Provide the (X, Y) coordinate of the cell's center where the given text is located.  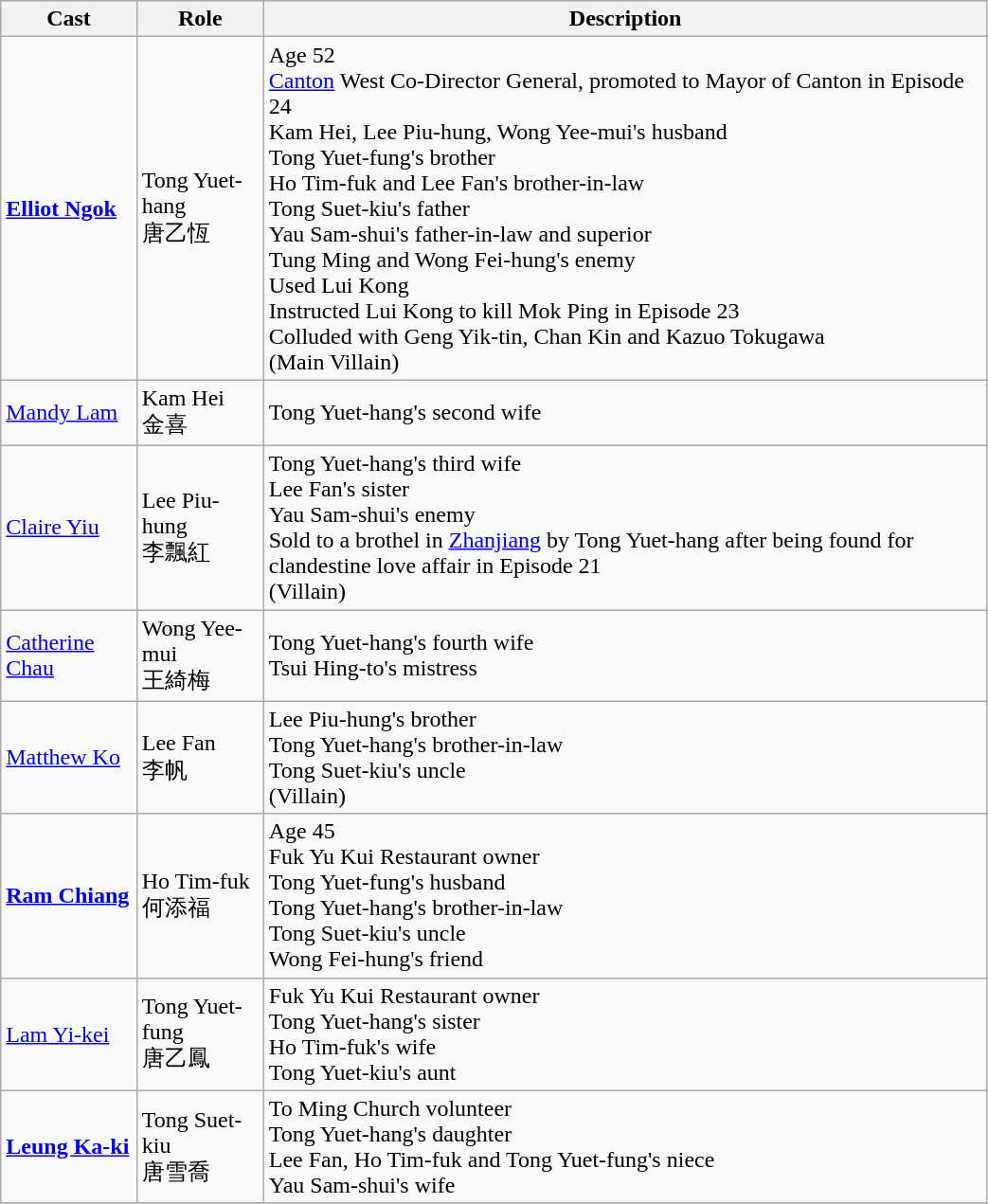
Tong Yuet-hang's fourth wifeTsui Hing-to's mistress (625, 656)
Ram Chiang (68, 896)
Catherine Chau (68, 656)
Tong Yuet-hang唐乙恆 (200, 208)
Description (625, 19)
To Ming Church volunteerTong Yuet-hang's daughterLee Fan, Ho Tim-fuk and Tong Yuet-fung's nieceYau Sam-shui's wife (625, 1146)
Claire Yiu (68, 527)
Role (200, 19)
Lee Fan李帆 (200, 758)
Matthew Ko (68, 758)
Tong Yuet-hang's second wife (625, 413)
Mandy Lam (68, 413)
Leung Ka-ki (68, 1146)
Elliot Ngok (68, 208)
Tong Suet-kiu唐雪喬 (200, 1146)
Tong Yuet-fung唐乙鳳 (200, 1034)
Lee Piu-hung李飄紅 (200, 527)
Wong Yee-mui王綺梅 (200, 656)
Ho Tim-fuk何添福 (200, 896)
Lam Yi-kei (68, 1034)
Fuk Yu Kui Restaurant ownerTong Yuet-hang's sisterHo Tim-fuk's wifeTong Yuet-kiu's aunt (625, 1034)
Age 45Fuk Yu Kui Restaurant ownerTong Yuet-fung's husbandTong Yuet-hang's brother-in-lawTong Suet-kiu's uncleWong Fei-hung's friend (625, 896)
Cast (68, 19)
Lee Piu-hung's brotherTong Yuet-hang's brother-in-lawTong Suet-kiu's uncle(Villain) (625, 758)
Kam Hei金喜 (200, 413)
